Output the (x, y) coordinate of the center of the cell containing the given text.  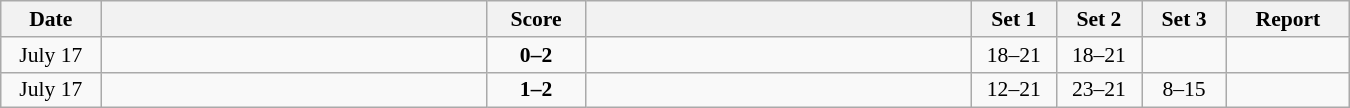
1–2 (536, 90)
8–15 (1184, 90)
Set 2 (1098, 19)
0–2 (536, 55)
23–21 (1098, 90)
Date (51, 19)
Set 1 (1014, 19)
Score (536, 19)
Set 3 (1184, 19)
Report (1288, 19)
12–21 (1014, 90)
